Capture the cell that displays the provided text and extract its (X, Y) central coordinate. 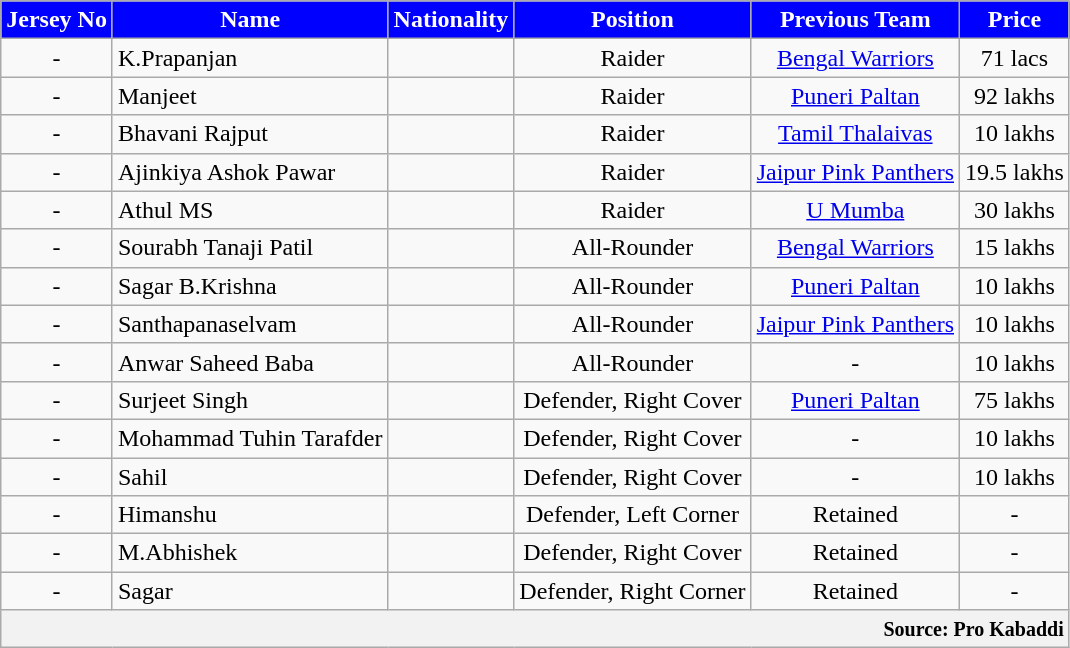
Mohammad Tuhin Tarafder (250, 438)
92 lakhs (1015, 96)
Name (250, 20)
Previous Team (855, 20)
Sagar (250, 591)
19.5 lakhs (1015, 172)
Ajinkiya Ashok Pawar (250, 172)
Defender, Left Corner (632, 515)
Tamil Thalaivas (855, 134)
Sahil (250, 477)
K.Prapanjan (250, 58)
75 lakhs (1015, 400)
Sourabh Tanaji Patil (250, 248)
Sagar B.Krishna (250, 286)
Source: Pro Kabaddi (536, 629)
Jersey No (57, 20)
M.Abhishek (250, 553)
Manjeet (250, 96)
Himanshu (250, 515)
30 lakhs (1015, 210)
15 lakhs (1015, 248)
Bhavani Rajput (250, 134)
U Mumba (855, 210)
Position (632, 20)
Anwar Saheed Baba (250, 362)
Surjeet Singh (250, 400)
Santhapanaselvam (250, 324)
Nationality (451, 20)
71 lacs (1015, 58)
Defender, Right Corner (632, 591)
Price (1015, 20)
Athul MS (250, 210)
